Determine the [X, Y] coordinate at the center of the cell enclosing the given text.  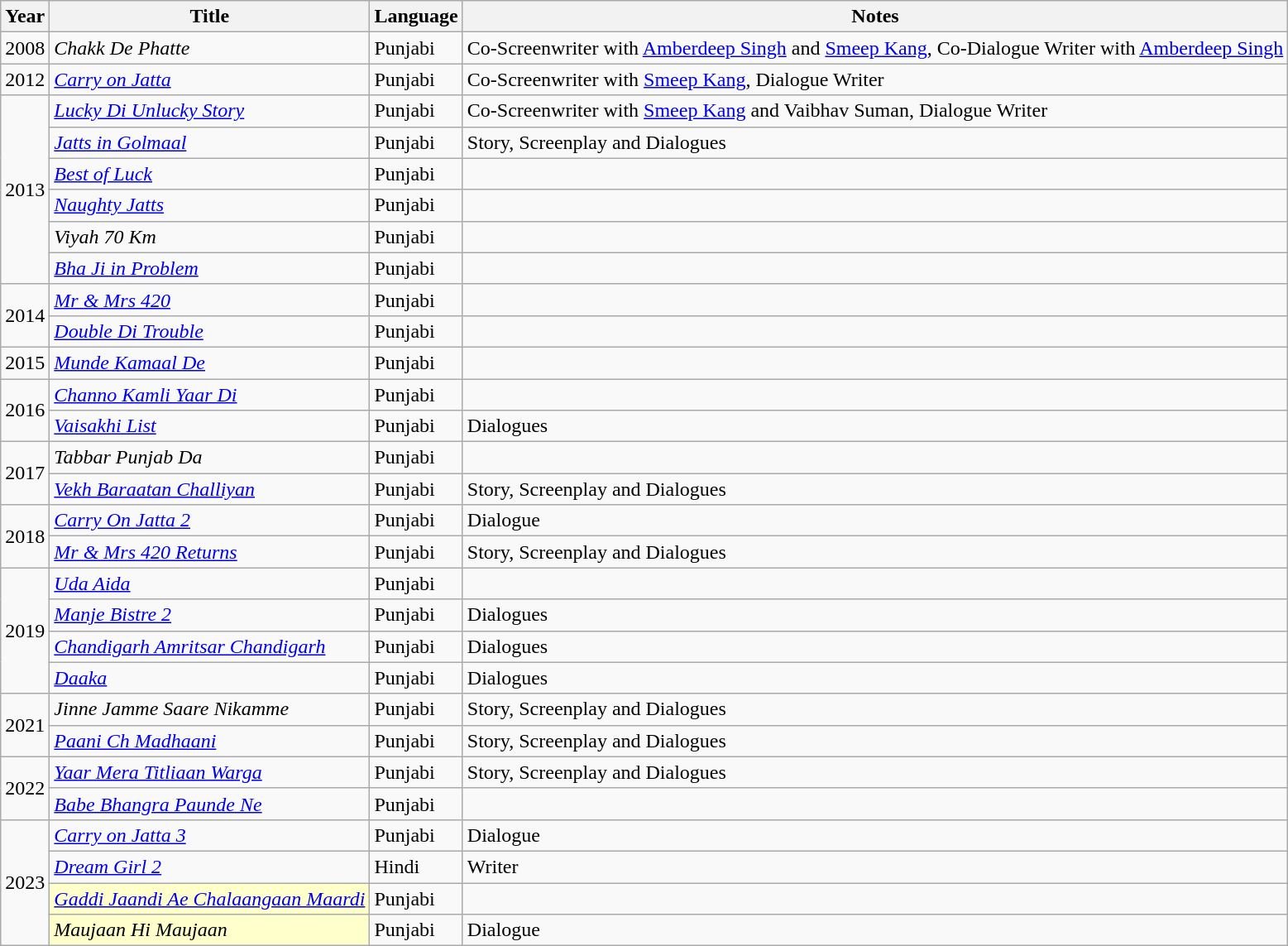
Notes [875, 17]
Munde Kamaal De [210, 363]
Co-Screenwriter with Amberdeep Singh and Smeep Kang, Co-Dialogue Writer with Amberdeep Singh [875, 48]
2022 [25, 788]
2012 [25, 79]
2014 [25, 315]
Uda Aida [210, 583]
Jinne Jamme Saare Nikamme [210, 709]
Carry On Jatta 2 [210, 521]
Language [416, 17]
Bha Ji in Problem [210, 268]
Carry on Jatta [210, 79]
Viyah 70 Km [210, 237]
Chandigarh Amritsar Chandigarh [210, 646]
2017 [25, 473]
Channo Kamli Yaar Di [210, 395]
Naughty Jatts [210, 205]
2019 [25, 631]
Tabbar Punjab Da [210, 458]
Double Di Trouble [210, 331]
Maujaan Hi Maujaan [210, 930]
Hindi [416, 867]
Best of Luck [210, 174]
Co-Screenwriter with Smeep Kang, Dialogue Writer [875, 79]
Paani Ch Madhaani [210, 741]
2015 [25, 363]
2021 [25, 725]
2016 [25, 411]
Daaka [210, 678]
Carry on Jatta 3 [210, 835]
2013 [25, 190]
Co-Screenwriter with Smeep Kang and Vaibhav Suman, Dialogue Writer [875, 111]
Yaar Mera Titliaan Warga [210, 772]
Chakk De Phatte [210, 48]
Babe Bhangra Paunde Ne [210, 804]
Mr & Mrs 420 Returns [210, 552]
2018 [25, 536]
Gaddi Jaandi Ae Chalaangaan Maardi [210, 898]
Manje Bistre 2 [210, 615]
Writer [875, 867]
2008 [25, 48]
Vaisakhi List [210, 426]
Lucky Di Unlucky Story [210, 111]
Mr & Mrs 420 [210, 300]
Year [25, 17]
Jatts in Golmaal [210, 142]
Vekh Baraatan Challiyan [210, 489]
Title [210, 17]
2023 [25, 882]
Dream Girl 2 [210, 867]
